Detect which cell encompasses the target text, then output its [x, y] center coordinate. 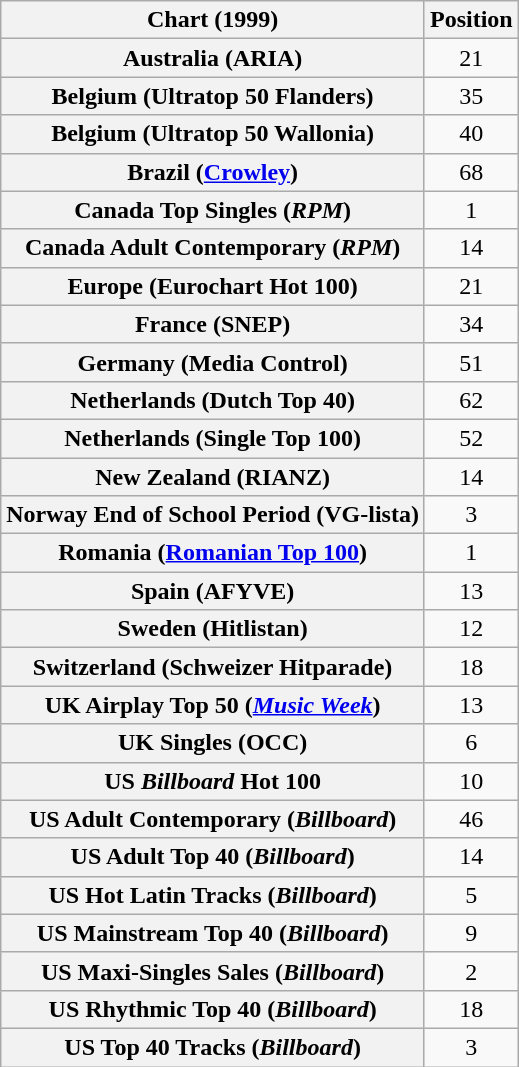
UK Airplay Top 50 (Music Week) [213, 705]
10 [471, 781]
UK Singles (OCC) [213, 743]
9 [471, 933]
Position [471, 20]
Switzerland (Schweizer Hitparade) [213, 667]
Netherlands (Single Top 100) [213, 438]
Norway End of School Period (VG-lista) [213, 515]
Belgium (Ultratop 50 Flanders) [213, 96]
5 [471, 895]
France (SNEP) [213, 324]
2 [471, 971]
Canada Top Singles (RPM) [213, 210]
Brazil (Crowley) [213, 172]
Spain (AFYVE) [213, 591]
34 [471, 324]
US Rhythmic Top 40 (Billboard) [213, 1009]
35 [471, 96]
62 [471, 400]
Chart (1999) [213, 20]
Romania (Romanian Top 100) [213, 553]
Sweden (Hitlistan) [213, 629]
New Zealand (RIANZ) [213, 477]
12 [471, 629]
Belgium (Ultratop 50 Wallonia) [213, 134]
Canada Adult Contemporary (RPM) [213, 248]
Netherlands (Dutch Top 40) [213, 400]
Germany (Media Control) [213, 362]
US Top 40 Tracks (Billboard) [213, 1047]
51 [471, 362]
US Mainstream Top 40 (Billboard) [213, 933]
46 [471, 819]
US Adult Top 40 (Billboard) [213, 857]
US Adult Contemporary (Billboard) [213, 819]
Europe (Eurochart Hot 100) [213, 286]
US Hot Latin Tracks (Billboard) [213, 895]
52 [471, 438]
US Billboard Hot 100 [213, 781]
US Maxi-Singles Sales (Billboard) [213, 971]
Australia (ARIA) [213, 58]
40 [471, 134]
68 [471, 172]
6 [471, 743]
